Provide the (X, Y) coordinate of the cell's center where the given text is located.  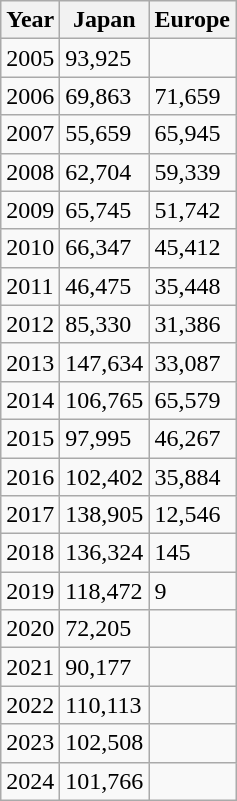
97,995 (104, 438)
71,659 (192, 96)
35,448 (192, 286)
2010 (30, 248)
31,386 (192, 324)
138,905 (104, 515)
46,267 (192, 438)
145 (192, 553)
85,330 (104, 324)
59,339 (192, 172)
2020 (30, 629)
72,205 (104, 629)
110,113 (104, 705)
2022 (30, 705)
45,412 (192, 248)
Year (30, 20)
33,087 (192, 362)
2013 (30, 362)
51,742 (192, 210)
136,324 (104, 553)
2018 (30, 553)
2017 (30, 515)
2021 (30, 667)
2008 (30, 172)
12,546 (192, 515)
102,508 (104, 743)
2014 (30, 400)
55,659 (104, 134)
106,765 (104, 400)
46,475 (104, 286)
2011 (30, 286)
65,579 (192, 400)
2016 (30, 477)
2012 (30, 324)
93,925 (104, 58)
2024 (30, 781)
65,945 (192, 134)
2007 (30, 134)
Japan (104, 20)
2006 (30, 96)
147,634 (104, 362)
62,704 (104, 172)
66,347 (104, 248)
2019 (30, 591)
9 (192, 591)
65,745 (104, 210)
101,766 (104, 781)
Europe (192, 20)
2009 (30, 210)
35,884 (192, 477)
102,402 (104, 477)
2023 (30, 743)
2005 (30, 58)
2015 (30, 438)
69,863 (104, 96)
90,177 (104, 667)
118,472 (104, 591)
